Identify which cell holds the provided text, then report its (X, Y) central coordinate. 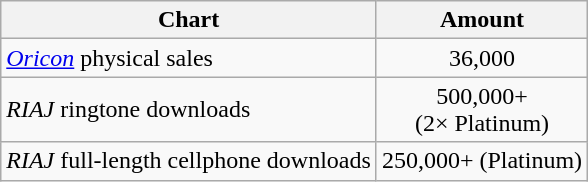
Chart (189, 20)
250,000+ (Platinum) (482, 161)
Amount (482, 20)
36,000 (482, 58)
500,000+ (2× Platinum) (482, 110)
RIAJ full-length cellphone downloads (189, 161)
RIAJ ringtone downloads (189, 110)
Oricon physical sales (189, 58)
